Capture the cell that displays the provided text and extract its [X, Y] central coordinate. 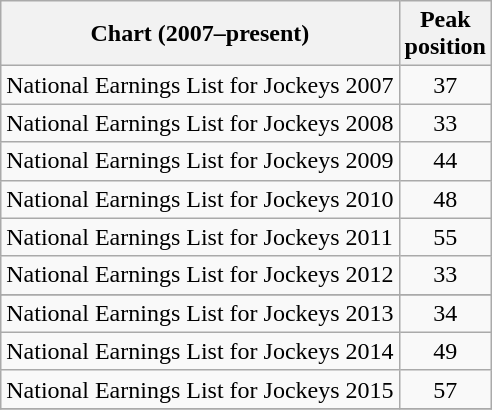
National Earnings List for Jockeys 2011 [200, 237]
National Earnings List for Jockeys 2007 [200, 85]
Peakposition [445, 34]
49 [445, 351]
Chart (2007–present) [200, 34]
34 [445, 313]
National Earnings List for Jockeys 2012 [200, 275]
National Earnings List for Jockeys 2009 [200, 161]
57 [445, 389]
National Earnings List for Jockeys 2013 [200, 313]
National Earnings List for Jockeys 2014 [200, 351]
37 [445, 85]
44 [445, 161]
National Earnings List for Jockeys 2008 [200, 123]
National Earnings List for Jockeys 2010 [200, 199]
55 [445, 237]
National Earnings List for Jockeys 2015 [200, 389]
48 [445, 199]
